For the text-containing cell, return its midpoint in (x, y) coordinate format. 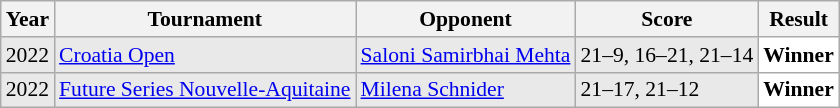
Milena Schnider (466, 90)
Future Series Nouvelle-Aquitaine (204, 90)
21–9, 16–21, 21–14 (666, 55)
Opponent (466, 19)
Saloni Samirbhai Mehta (466, 55)
Result (798, 19)
Year (28, 19)
21–17, 21–12 (666, 90)
Croatia Open (204, 55)
Tournament (204, 19)
Score (666, 19)
